Return the (x, y) coordinate for the center point of the cell that contains the specified text.  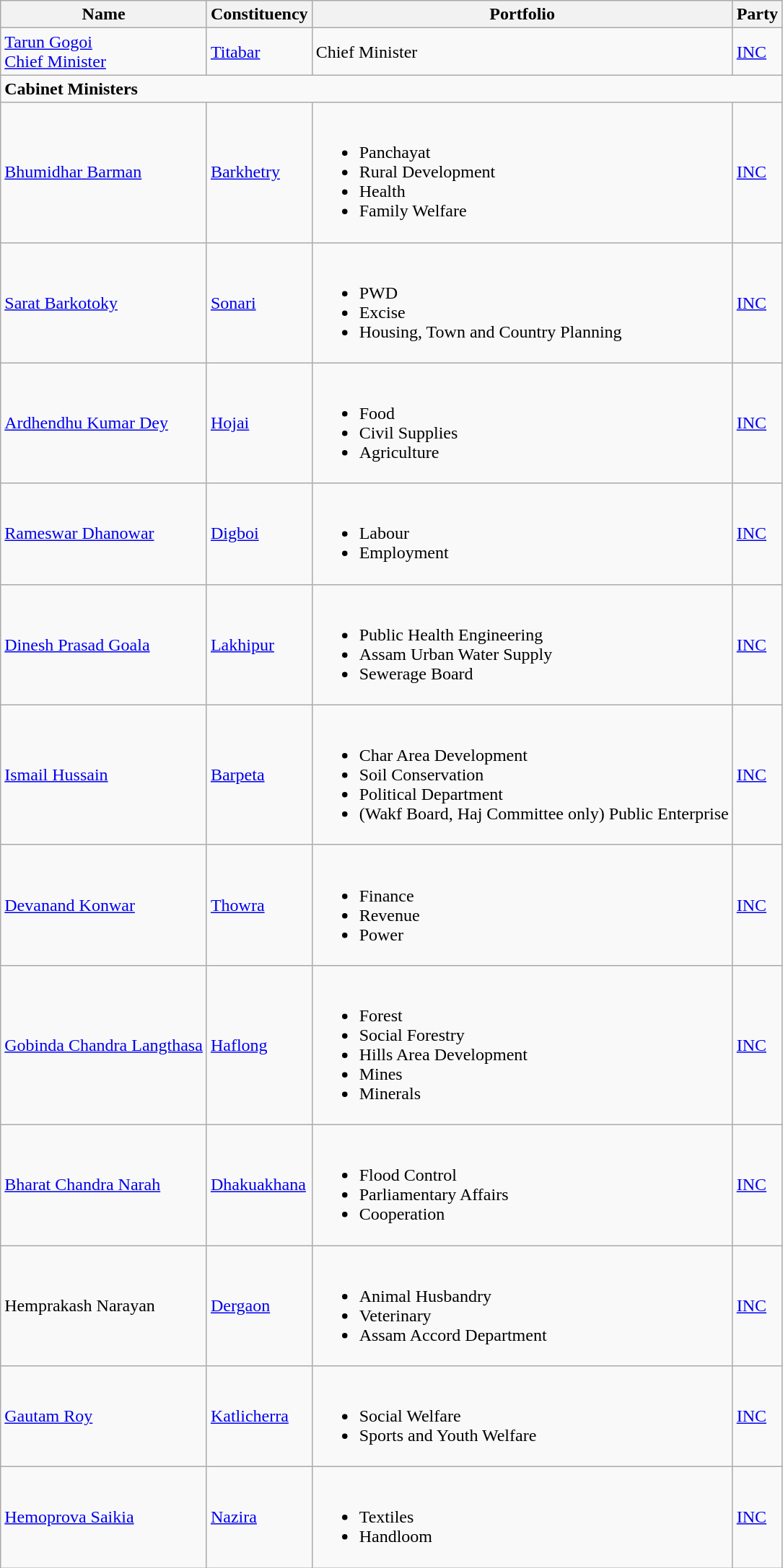
Gobinda Chandra Langthasa (104, 1044)
Flood ControlParliamentary AffairsCooperation (522, 1184)
Nazira (259, 1518)
Rameswar Dhanowar (104, 534)
Bhumidhar Barman (104, 172)
Dergaon (259, 1305)
Barkhetry (259, 172)
Thowra (259, 904)
Gautam Roy (104, 1417)
TextilesHandloom (522, 1518)
Dhakuakhana (259, 1184)
Hemoprova Saikia (104, 1518)
FoodCivil SuppliesAgriculture (522, 423)
Social WelfareSports and Youth Welfare (522, 1417)
Sarat Barkotoky (104, 303)
Portfolio (522, 14)
Hojai (259, 423)
PanchayatRural DevelopmentHealthFamily Welfare (522, 172)
Chief Minister (522, 52)
Cabinet Ministers (391, 89)
FinanceRevenuePower (522, 904)
Animal HusbandryVeterinaryAssam Accord Department (522, 1305)
Ismail Hussain (104, 775)
Haflong (259, 1044)
Ardhendhu Kumar Dey (104, 423)
Char Area DevelopmentSoil ConservationPolitical Department(Wakf Board, Haj Committee only) Public Enterprise (522, 775)
Constituency (259, 14)
Bharat Chandra Narah (104, 1184)
ForestSocial ForestryHills Area DevelopmentMinesMinerals (522, 1044)
Name (104, 14)
Sonari (259, 303)
Titabar (259, 52)
Barpeta (259, 775)
Lakhipur (259, 645)
Devanand Konwar (104, 904)
Hemprakash Narayan (104, 1305)
PWDExciseHousing, Town and Country Planning (522, 303)
LabourEmployment (522, 534)
Digboi (259, 534)
Party (757, 14)
Dinesh Prasad Goala (104, 645)
Public Health EngineeringAssam Urban Water SupplySewerage Board (522, 645)
Katlicherra (259, 1417)
Tarun GogoiChief Minister (104, 52)
